Return (x, y) of the center of cell containing provided text 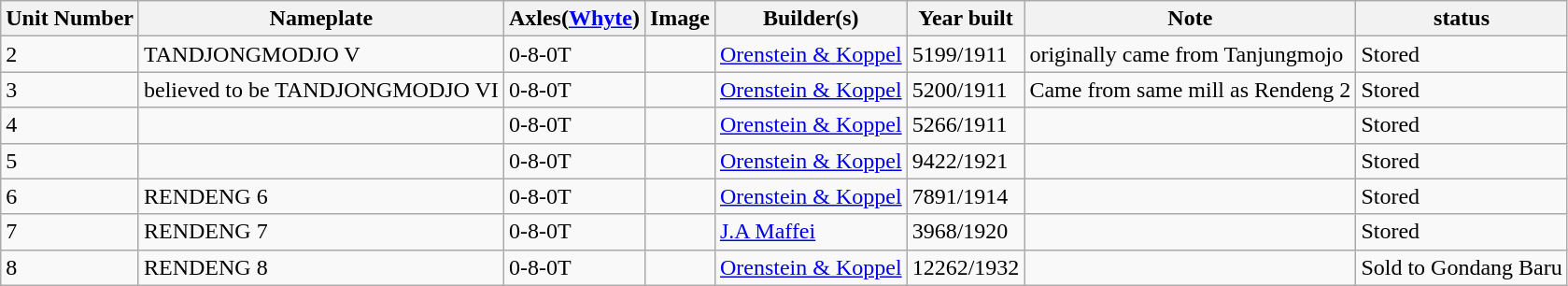
TANDJONGMODJO V (321, 54)
Sold to Gondang Baru (1462, 267)
9422/1921 (966, 161)
2 (70, 54)
believed to be TANDJONGMODJO VI (321, 90)
RENDENG 6 (321, 196)
12262/1932 (966, 267)
originally came from Tanjungmojo (1190, 54)
Year built (966, 19)
7 (70, 232)
6 (70, 196)
5200/1911 (966, 90)
Axles(Whyte) (573, 19)
5 (70, 161)
J.A Maffei (811, 232)
7891/1914 (966, 196)
Unit Number (70, 19)
8 (70, 267)
3968/1920 (966, 232)
5199/1911 (966, 54)
RENDENG 8 (321, 267)
status (1462, 19)
Builder(s) (811, 19)
Image (680, 19)
4 (70, 125)
5266/1911 (966, 125)
Came from same mill as Rendeng 2 (1190, 90)
Note (1190, 19)
RENDENG 7 (321, 232)
3 (70, 90)
Nameplate (321, 19)
